From the cell containing the given text, extract its center point as (x, y) coordinate. 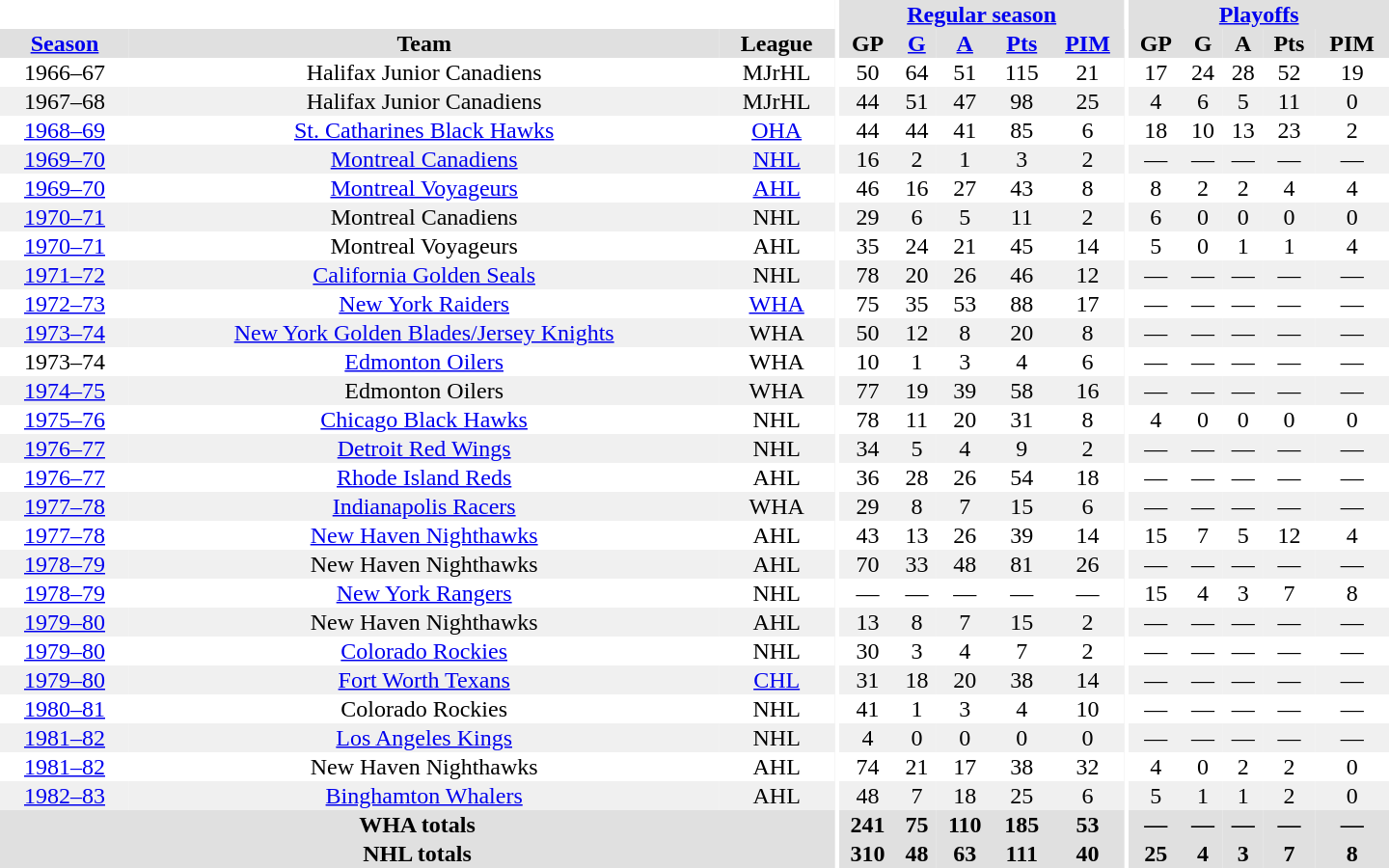
185 (1021, 825)
74 (868, 767)
1975–76 (65, 420)
1972–73 (65, 304)
1982–83 (65, 796)
45 (1021, 246)
85 (1021, 130)
310 (868, 854)
New York Raiders (424, 304)
23 (1289, 130)
WHA totals (417, 825)
98 (1021, 101)
241 (868, 825)
36 (868, 477)
1974–75 (65, 391)
115 (1021, 72)
1966–67 (65, 72)
Fort Worth Texans (424, 680)
Detroit Red Wings (424, 448)
League (776, 43)
9 (1021, 448)
40 (1087, 854)
OHA (776, 130)
Team (424, 43)
58 (1021, 391)
Indianapolis Racers (424, 506)
NHL totals (417, 854)
California Golden Seals (424, 275)
30 (868, 651)
33 (917, 564)
1980–81 (65, 709)
81 (1021, 564)
32 (1087, 767)
110 (965, 825)
Binghamton Whalers (424, 796)
Playoffs (1259, 14)
52 (1289, 72)
CHL (776, 680)
1967–68 (65, 101)
34 (868, 448)
Season (65, 43)
New York Golden Blades/Jersey Knights (424, 333)
1968–69 (65, 130)
Regular season (982, 14)
77 (868, 391)
70 (868, 564)
47 (965, 101)
88 (1021, 304)
27 (965, 188)
64 (917, 72)
111 (1021, 854)
Chicago Black Hawks (424, 420)
Rhode Island Reds (424, 477)
St. Catharines Black Hawks (424, 130)
New York Rangers (424, 593)
54 (1021, 477)
Los Angeles Kings (424, 738)
63 (965, 854)
1971–72 (65, 275)
